Return the [x, y] coordinate for the center point of the cell that contains the specified text.  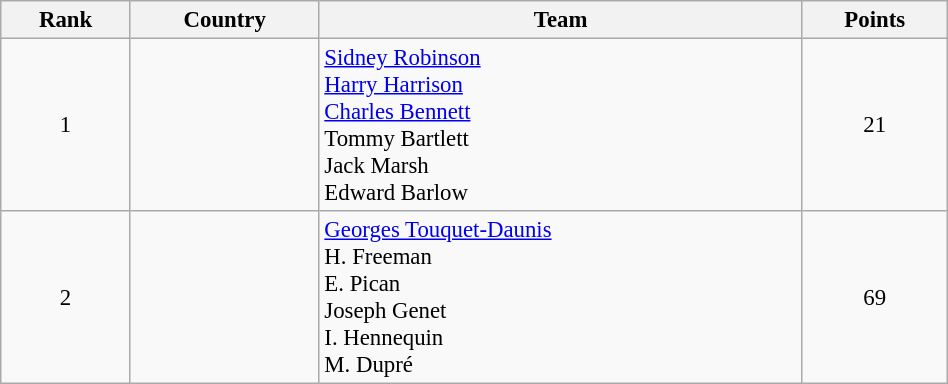
1 [66, 126]
Team [560, 20]
Country [224, 20]
Rank [66, 20]
21 [874, 126]
Sidney RobinsonHarry HarrisonCharles BennettTommy BartlettJack MarshEdward Barlow [560, 126]
2 [66, 298]
Points [874, 20]
69 [874, 298]
Georges Touquet-DaunisH. FreemanE. PicanJoseph GenetI. HennequinM. Dupré [560, 298]
